Return the (X, Y) coordinate for the center point of the cell that contains the specified text.  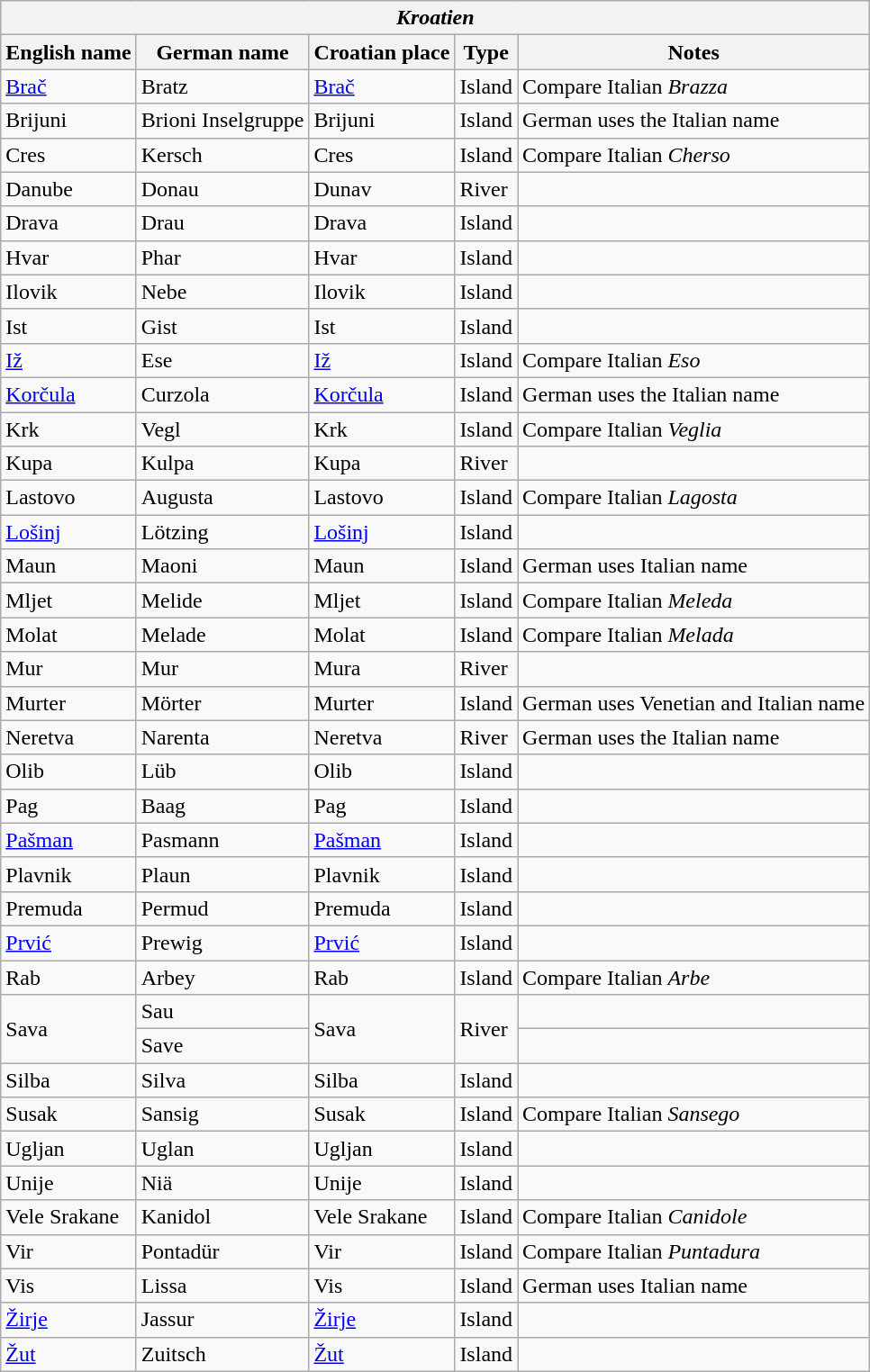
Compare Italian Arbe (693, 977)
English name (68, 52)
Compare Italian Meleda (693, 600)
Maoni (222, 566)
Niä (222, 1183)
Kroatien (436, 18)
Zuitsch (222, 1354)
Croatian place (382, 52)
Nebe (222, 292)
Save (222, 1046)
Plaun (222, 874)
Compare Italian Cherso (693, 155)
Silva (222, 1080)
Narenta (222, 737)
Melade (222, 635)
Type (486, 52)
Mura (382, 669)
Danube (68, 189)
Notes (693, 52)
Compare Italian Melada (693, 635)
Kersch (222, 155)
Compare Italian Lagosta (693, 498)
Compare Italian Sansego (693, 1115)
Compare Italian Canidole (693, 1217)
Gist (222, 326)
Sansig (222, 1115)
Sau (222, 1012)
German uses Venetian and Italian name (693, 703)
Donau (222, 189)
Lötzing (222, 532)
Augusta (222, 498)
Phar (222, 257)
Melide (222, 600)
Vegl (222, 429)
Compare Italian Veglia (693, 429)
Pontadür (222, 1251)
Drau (222, 223)
Dunav (382, 189)
Kanidol (222, 1217)
Prewig (222, 943)
German name (222, 52)
Compare Italian Puntadura (693, 1251)
Kulpa (222, 464)
Uglan (222, 1149)
Brioni Inselgruppe (222, 121)
Arbey (222, 977)
Curzola (222, 394)
Permud (222, 908)
Lissa (222, 1286)
Mörter (222, 703)
Ese (222, 360)
Baag (222, 806)
Pasmann (222, 840)
Bratz (222, 86)
Compare Italian Brazza (693, 86)
Lüb (222, 772)
Compare Italian Eso (693, 360)
Jassur (222, 1320)
